Determine the [x, y] coordinate at the center of the cell enclosing the given text.  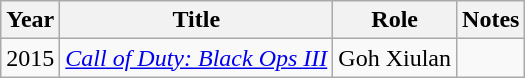
Role [395, 20]
Title [196, 20]
Goh Xiulan [395, 58]
Year [30, 20]
2015 [30, 58]
Notes [491, 20]
Call of Duty: Black Ops III [196, 58]
